Return [x, y] of the center of cell containing provided text 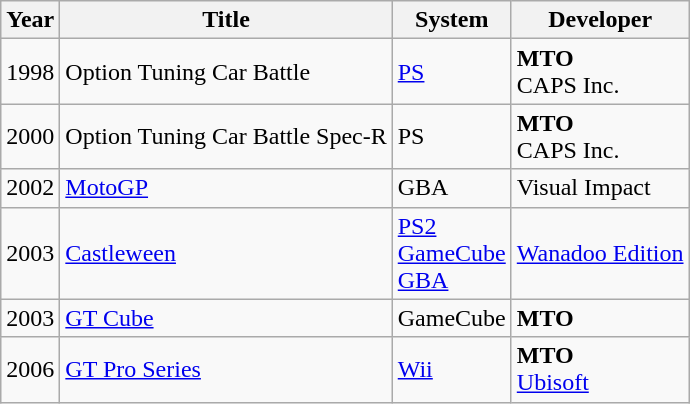
2002 [30, 188]
MotoGP [226, 188]
PS2GameCubeGBA [452, 253]
GT Pro Series [226, 370]
GBA [452, 188]
Developer [600, 20]
Wanadoo Edition [600, 253]
Wii [452, 370]
Castleween [226, 253]
Visual Impact [600, 188]
System [452, 20]
GameCube [452, 318]
1998 [30, 72]
Option Tuning Car Battle [226, 72]
Option Tuning Car Battle Spec-R [226, 136]
MTOUbisoft [600, 370]
2000 [30, 136]
MTO [600, 318]
Year [30, 20]
Title [226, 20]
2006 [30, 370]
GT Cube [226, 318]
